Pinpoint the cell where the given text exists, returning its (x, y) midpoint coordinate. 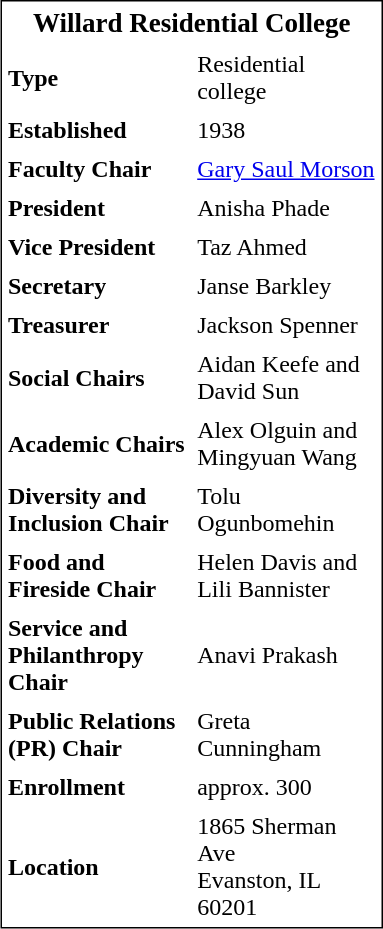
approx. 300 (286, 788)
Service and Philanthropy Chair (96, 656)
Alex Olguin and Mingyuan Wang (286, 444)
Academic Chairs (96, 444)
Aidan Keefe and David Sun (286, 378)
Greta Cunningham (286, 735)
President (96, 208)
Taz Ahmed (286, 248)
Secretary (96, 286)
Food and Fireside Chair (96, 576)
Jackson Spenner (286, 326)
Established (96, 130)
Residential college (286, 78)
Tolu Ogunbomehin (286, 510)
1865 Sherman Ave Evanston, IL 60201 (286, 867)
Anisha Phade (286, 208)
Public Relations (PR) Chair (96, 735)
Faculty Chair (96, 170)
Location (96, 867)
Enrollment (96, 788)
Treasurer (96, 326)
Diversity and Inclusion Chair (96, 510)
Anavi Prakash (286, 656)
Gary Saul Morson (286, 170)
Janse Barkley (286, 286)
Type (96, 78)
Willard Residential College (192, 24)
Vice President (96, 248)
Social Chairs (96, 378)
Helen Davis and Lili Bannister (286, 576)
1938 (286, 130)
